Pinpoint the cell where the given text exists, returning its (x, y) midpoint coordinate. 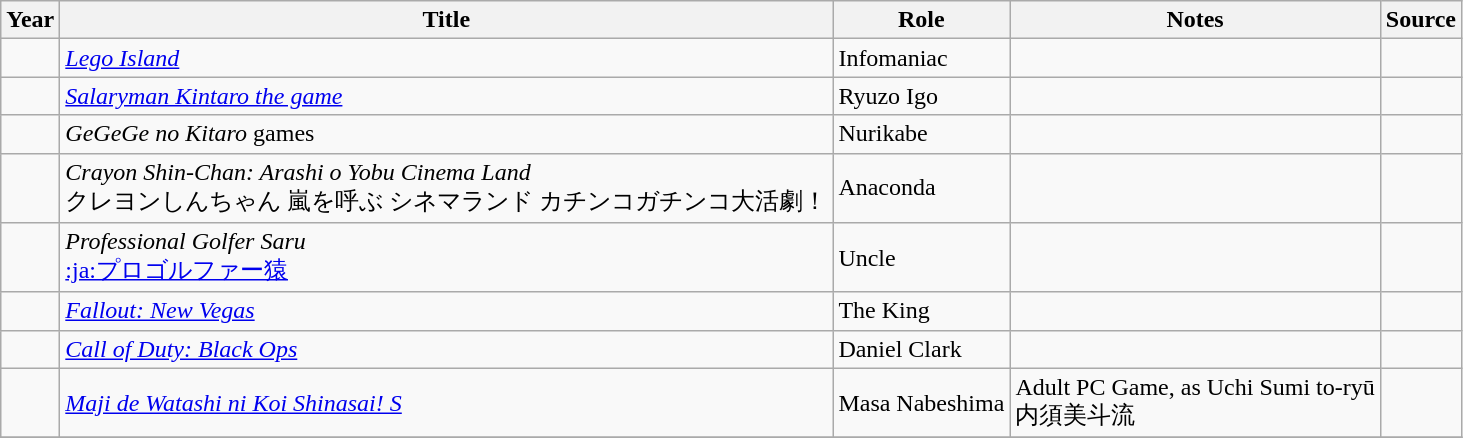
Adult PC Game, as Uchi Sumi to-ryū内須美斗流 (1195, 403)
Lego Island (446, 58)
Maji de Watashi ni Koi Shinasai! S (446, 403)
Role (922, 20)
Masa Nabeshima (922, 403)
Title (446, 20)
Daniel Clark (922, 349)
Ryuzo Igo (922, 96)
GeGeGe no Kitaro games (446, 134)
Nurikabe (922, 134)
Crayon Shin-Chan: Arashi o Yobu Cinema Landクレヨンしんちゃん 嵐を呼ぶ シネマランド カチンコガチンコ大活劇！ (446, 188)
Notes (1195, 20)
Salaryman Kintaro the game (446, 96)
Year (30, 20)
Anaconda (922, 188)
Source (1420, 20)
Fallout: New Vegas (446, 311)
Professional Golfer Saru:ja:プロゴルファー猿 (446, 258)
Call of Duty: Black Ops (446, 349)
The King (922, 311)
Infomaniac (922, 58)
Uncle (922, 258)
